Provide the [x, y] coordinate of the cell's center where the given text is located.  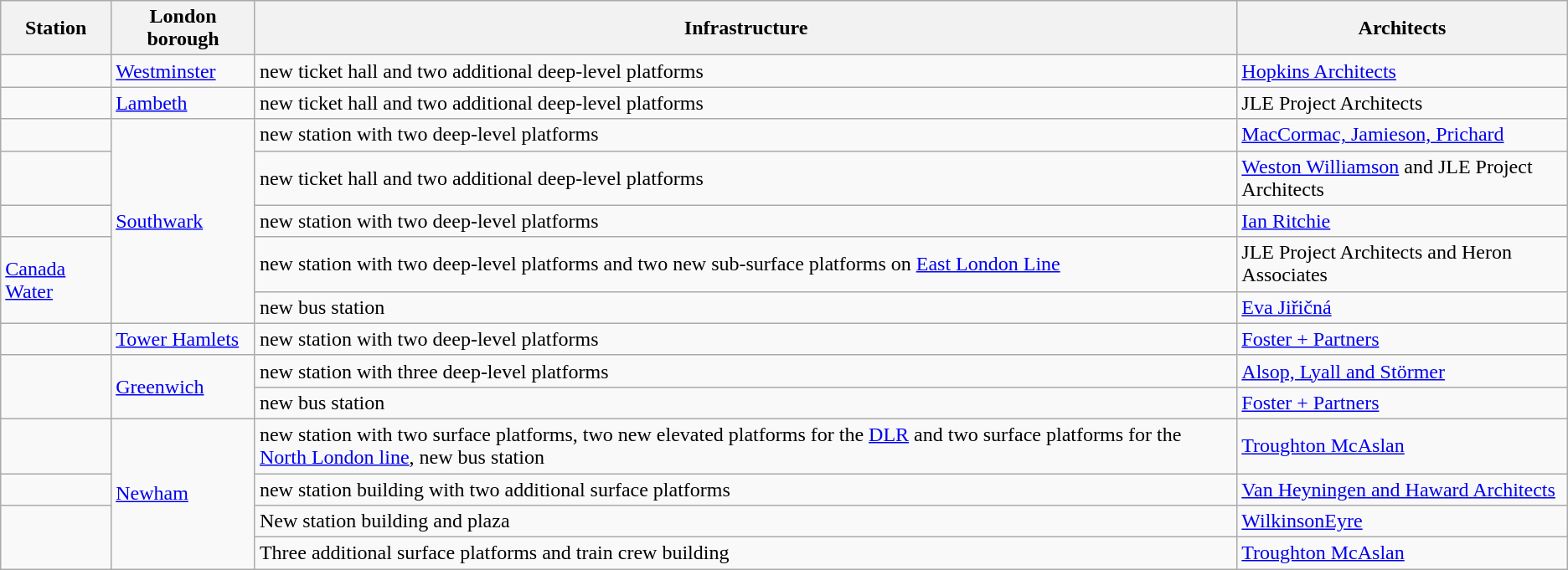
new station with two surface platforms, two new elevated platforms for the DLR and two surface platforms for the North London line, new bus station [745, 445]
WilkinsonEyre [1402, 521]
Three additional surface platforms and train crew building [745, 553]
Canada Water [56, 280]
Van Heyningen and Haward Architects [1402, 490]
Tower Hamlets [183, 339]
Westminster [183, 71]
Newham [183, 494]
Ian Ritchie [1402, 221]
new station building with two additional surface platforms [745, 490]
MacCormac, Jamieson, Prichard [1402, 135]
New station building and plaza [745, 521]
Architects [1402, 28]
Lambeth [183, 103]
London borough [183, 28]
Station [56, 28]
JLE Project Architects and Heron Associates [1402, 264]
Alsop, Lyall and Störmer [1402, 371]
Greenwich [183, 387]
Hopkins Architects [1402, 71]
JLE Project Architects [1402, 103]
new station with two deep-level platforms and two new sub-surface platforms on East London Line [745, 264]
Infrastructure [745, 28]
new station with three deep-level platforms [745, 371]
Eva Jiřičná [1402, 307]
Weston Williamson and JLE Project Architects [1402, 177]
Southwark [183, 221]
